Provide the [X, Y] coordinate of the cell's center where the given text is located.  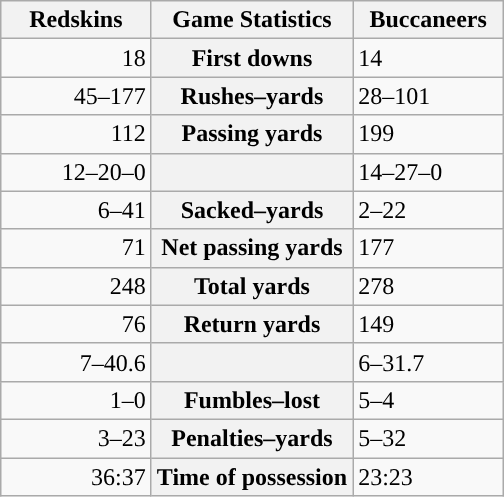
6–31.7 [428, 362]
Return yards [252, 324]
149 [428, 324]
Fumbles–lost [252, 400]
248 [76, 286]
3–23 [76, 438]
199 [428, 134]
36:37 [76, 477]
7–40.6 [76, 362]
Total yards [252, 286]
5–4 [428, 400]
Game Statistics [252, 20]
Passing yards [252, 134]
177 [428, 248]
2–22 [428, 210]
76 [76, 324]
14–27–0 [428, 172]
Buccaneers [428, 20]
Net passing yards [252, 248]
First downs [252, 58]
5–32 [428, 438]
Redskins [76, 20]
1–0 [76, 400]
112 [76, 134]
Penalties–yards [252, 438]
Sacked–yards [252, 210]
278 [428, 286]
45–177 [76, 96]
71 [76, 248]
28–101 [428, 96]
14 [428, 58]
Time of possession [252, 477]
6–41 [76, 210]
23:23 [428, 477]
12–20–0 [76, 172]
18 [76, 58]
Rushes–yards [252, 96]
